Return the (X, Y) coordinate for the center point of the cell that contains the specified text.  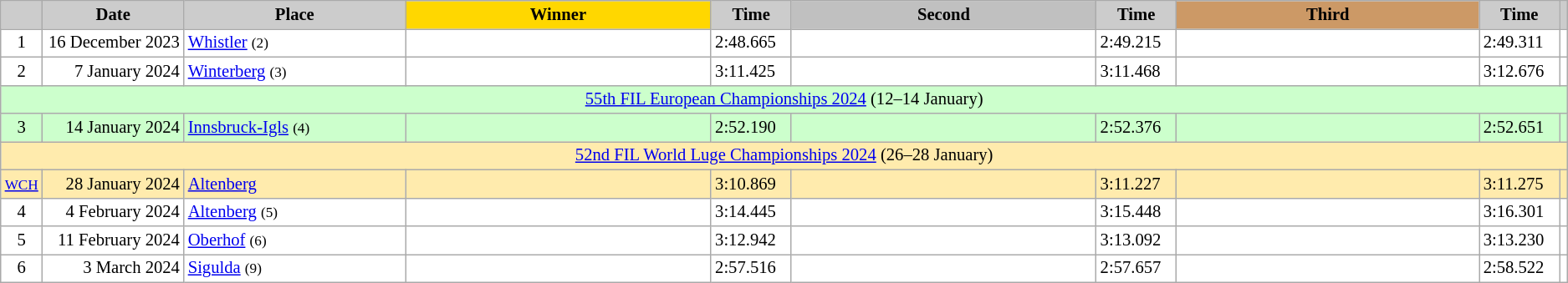
Altenberg (5) (294, 212)
2:52.376 (1136, 128)
3:11.227 (1136, 184)
2:57.657 (1136, 268)
Date (114, 14)
Winterberg (3) (294, 71)
Altenberg (294, 184)
2:57.516 (751, 268)
3:12.676 (1519, 71)
4 (22, 212)
4 February 2024 (114, 212)
Whistler (2) (294, 43)
3:15.448 (1136, 212)
7 January 2024 (114, 71)
2:52.651 (1519, 128)
2:48.665 (751, 43)
3:13.092 (1136, 240)
3:11.468 (1136, 71)
3:11.275 (1519, 184)
52nd FIL World Luge Championships 2024 (26–28 January) (784, 155)
Third (1328, 14)
5 (22, 240)
3:16.301 (1519, 212)
3:13.230 (1519, 240)
Sigulda (9) (294, 268)
2:49.311 (1519, 43)
3:10.869 (751, 184)
3:12.942 (751, 240)
55th FIL European Championships 2024 (12–14 January) (784, 99)
Innsbruck-Igls (4) (294, 128)
16 December 2023 (114, 43)
2 (22, 71)
3:11.425 (751, 71)
3 March 2024 (114, 268)
28 January 2024 (114, 184)
Winner (559, 14)
2:49.215 (1136, 43)
3:14.445 (751, 212)
6 (22, 268)
2:58.522 (1519, 268)
Second (943, 14)
Oberhof (6) (294, 240)
1 (22, 43)
Place (294, 14)
2:52.190 (751, 128)
11 February 2024 (114, 240)
3 (22, 128)
WCH (22, 184)
14 January 2024 (114, 128)
